Find where the given text appears and provide that cell's center as (x, y) coordinate. 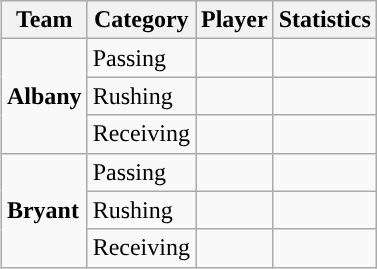
Category (141, 20)
Bryant (44, 210)
Statistics (324, 20)
Team (44, 20)
Albany (44, 96)
Player (235, 20)
